Find where the given text appears and provide that cell's center as (X, Y) coordinate. 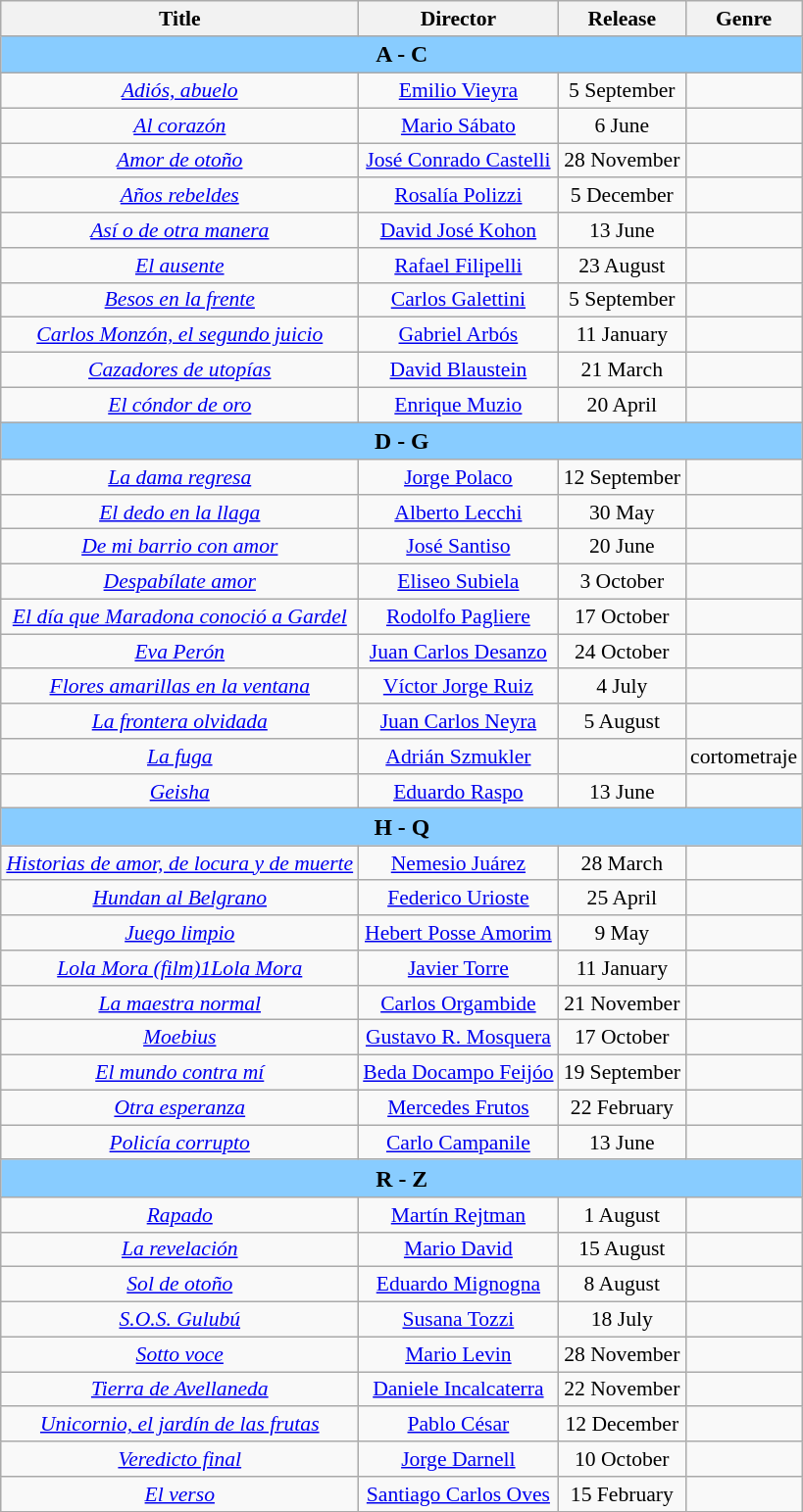
La dama regresa (179, 477)
22 November (622, 1390)
El verso (179, 1494)
Años rebeldes (179, 196)
D - G (402, 441)
Enrique Muzio (458, 405)
Hebert Posse Amorim (458, 933)
David Blaustein (458, 370)
21 March (622, 370)
José Conrado Castelli (458, 161)
Jorge Darnell (458, 1459)
21 November (622, 1003)
Carlos Monzón, el segundo juicio (179, 335)
El dedo en la llaga (179, 512)
Mercedes Frutos (458, 1108)
Víctor Jorge Ruiz (458, 687)
Amor de otoño (179, 161)
Director (458, 19)
Eduardo Raspo (458, 792)
Tierra de Avellaneda (179, 1390)
El ausente (179, 266)
Martín Rejtman (458, 1215)
La frontera olvidada (179, 721)
20 June (622, 547)
Así o de otra manera (179, 230)
Emilio Vieyra (458, 91)
Juan Carlos Desanzo (458, 652)
Geisha (179, 792)
Title (179, 19)
De mi barrio con amor (179, 547)
Susana Tozzi (458, 1320)
Eliseo Subiela (458, 582)
Lola Mora (film)1Lola Mora (179, 968)
24 October (622, 652)
22 February (622, 1108)
10 October (622, 1459)
Javier Torre (458, 968)
José Santiso (458, 547)
El cóndor de oro (179, 405)
Despabílate amor (179, 582)
8 August (622, 1285)
18 July (622, 1320)
El día que Maradona conoció a Gardel (179, 616)
Unicornio, el jardín de las frutas (179, 1425)
Carlo Campanile (458, 1143)
Adiós, abuelo (179, 91)
15 February (622, 1494)
Sol de otoño (179, 1285)
Jorge Polaco (458, 477)
Rapado (179, 1215)
R - Z (402, 1179)
Gabriel Arbós (458, 335)
12 September (622, 477)
La maestra normal (179, 1003)
Eduardo Mignogna (458, 1285)
Mario Sábato (458, 125)
Policía corrupto (179, 1143)
Hundan al Belgrano (179, 899)
Mario David (458, 1249)
Flores amarillas en la ventana (179, 687)
Federico Urioste (458, 899)
5 December (622, 196)
La revelación (179, 1249)
Moebius (179, 1038)
Historias de amor, de locura y de muerte (179, 863)
Mario Levin (458, 1354)
Eva Perón (179, 652)
Cazadores de utopías (179, 370)
Rafael Filipelli (458, 266)
La fuga (179, 756)
Genre (743, 19)
Pablo César (458, 1425)
Rodolfo Pagliere (458, 616)
28 March (622, 863)
S.O.S. Gulubú (179, 1320)
25 April (622, 899)
Veredicto final (179, 1459)
Carlos Orgambide (458, 1003)
12 December (622, 1425)
4 July (622, 687)
Nemesio Juárez (458, 863)
cortometraje (743, 756)
19 September (622, 1073)
Rosalía Polizzi (458, 196)
Daniele Incalcaterra (458, 1390)
H - Q (402, 827)
Carlos Galettini (458, 300)
A - C (402, 55)
Juego limpio (179, 933)
9 May (622, 933)
Otra esperanza (179, 1108)
Besos en la frente (179, 300)
El mundo contra mí (179, 1073)
3 October (622, 582)
Adrián Szmukler (458, 756)
David José Kohon (458, 230)
30 May (622, 512)
Juan Carlos Neyra (458, 721)
1 August (622, 1215)
5 August (622, 721)
Release (622, 19)
Beda Docampo Feijóo (458, 1073)
15 August (622, 1249)
Gustavo R. Mosquera (458, 1038)
6 June (622, 125)
20 April (622, 405)
Al corazón (179, 125)
Sotto voce (179, 1354)
Santiago Carlos Oves (458, 1494)
23 August (622, 266)
Alberto Lecchi (458, 512)
